Search for the cell housing the specified text and yield its [X, Y] center coordinate. 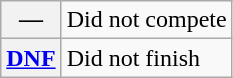
— [31, 20]
DNF [31, 58]
Did not finish [146, 58]
Did not compete [146, 20]
